Pinpoint the cell where the given text exists, returning its [x, y] midpoint coordinate. 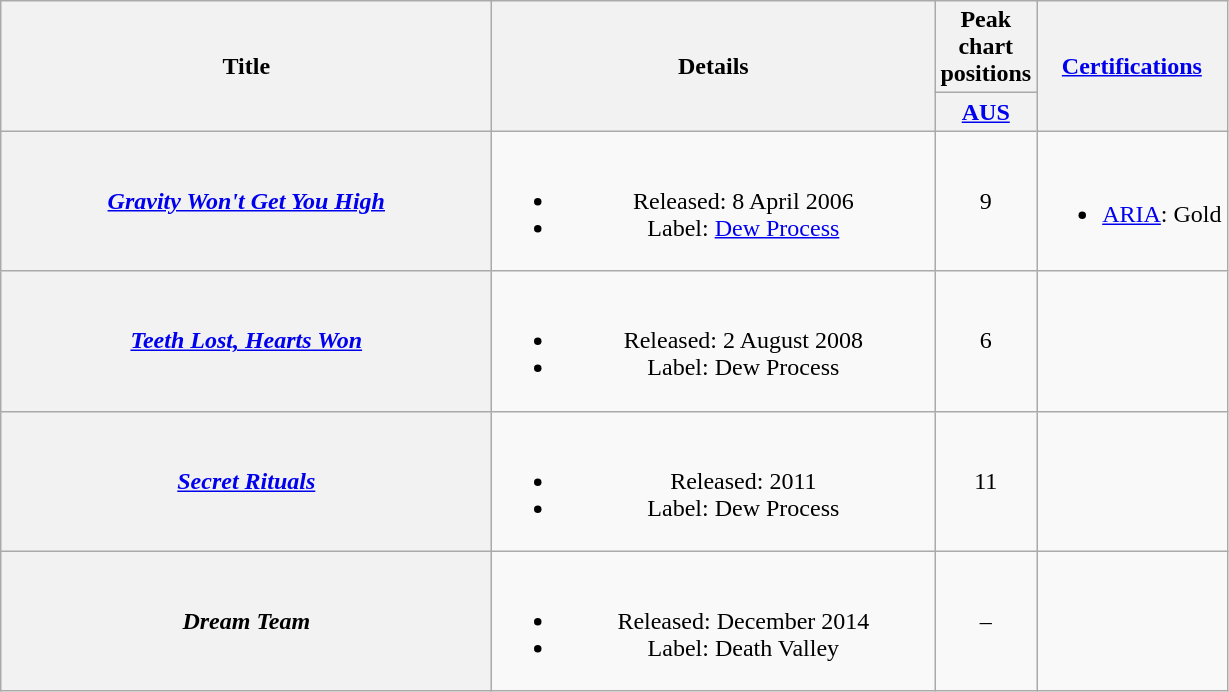
Details [714, 66]
Title [246, 66]
6 [986, 341]
Certifications [1132, 66]
Teeth Lost, Hearts Won [246, 341]
– [986, 621]
Dream Team [246, 621]
Released: December 2014Label: Death Valley [714, 621]
ARIA: Gold [1132, 201]
Secret Rituals [246, 481]
Gravity Won't Get You High [246, 201]
11 [986, 481]
Released: 2 August 2008Label: Dew Process [714, 341]
Released: 2011Label: Dew Process [714, 481]
AUS [986, 112]
Released: 8 April 2006Label: Dew Process [714, 201]
9 [986, 201]
Peak chart positions [986, 47]
